Find where the given text appears and provide that cell's center as [x, y] coordinate. 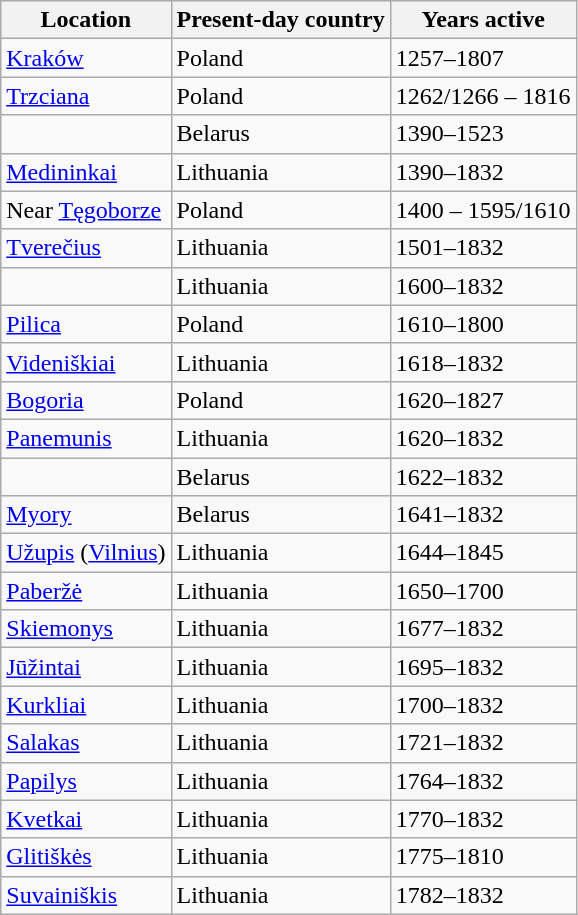
Paberžė [86, 591]
Videniškiai [86, 362]
Kurkliai [86, 705]
1695–1832 [483, 667]
Glitiškės [86, 857]
1501–1832 [483, 248]
Location [86, 20]
Myory [86, 515]
1622–1832 [483, 477]
1775–1810 [483, 857]
1641–1832 [483, 515]
1782–1832 [483, 895]
1770–1832 [483, 819]
1262/1266 – 1816 [483, 96]
1620–1832 [483, 438]
Trzciana [86, 96]
Panemunis [86, 438]
Papilys [86, 781]
1390–1832 [483, 172]
1620–1827 [483, 400]
1600–1832 [483, 286]
Near Tęgoborze [86, 210]
Tverečius [86, 248]
Skiemonys [86, 629]
1677–1832 [483, 629]
1700–1832 [483, 705]
Suvainiškis [86, 895]
1650–1700 [483, 591]
1618–1832 [483, 362]
1390–1523 [483, 134]
Kraków [86, 58]
Medininkai [86, 172]
Jūžintai [86, 667]
1400 – 1595/1610 [483, 210]
Užupis (Vilnius) [86, 553]
1257–1807 [483, 58]
1764–1832 [483, 781]
1721–1832 [483, 743]
Pilica [86, 324]
Bogoria [86, 400]
1610–1800 [483, 324]
1644–1845 [483, 553]
Salakas [86, 743]
Present-day country [280, 20]
Kvetkai [86, 819]
Years active [483, 20]
